Pinpoint the cell where the given text exists, returning its (X, Y) midpoint coordinate. 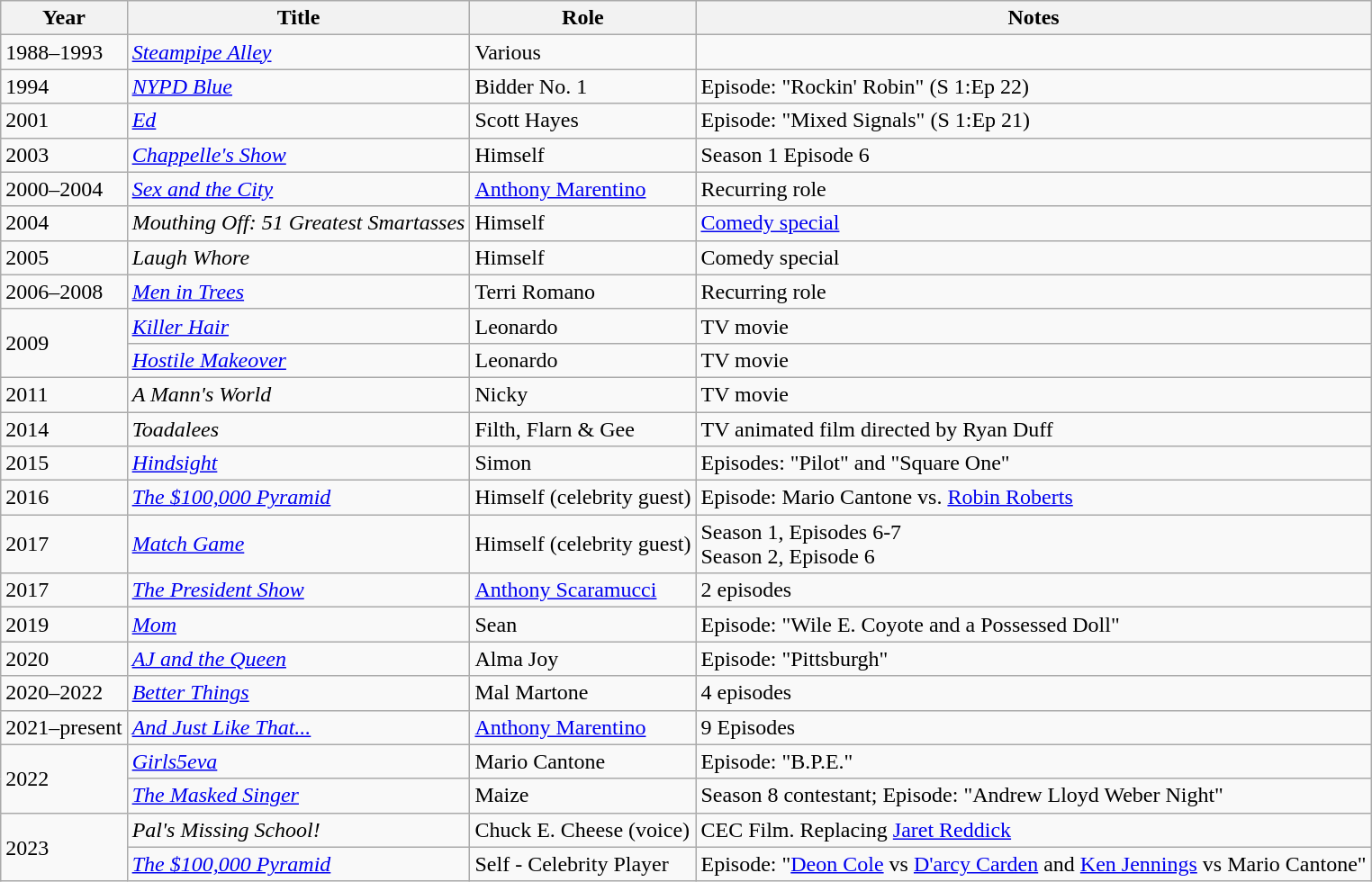
Episode: Mario Cantone vs. Robin Roberts (1034, 498)
Role (583, 18)
Episode: "Mixed Signals" (S 1:Ep 21) (1034, 121)
2016 (64, 498)
1994 (64, 86)
Season 8 contestant; Episode: "Andrew Lloyd Weber Night" (1034, 796)
Killer Hair (299, 326)
Alma Joy (583, 659)
2014 (64, 429)
Nicky (583, 394)
Filth, Flarn & Gee (583, 429)
2020–2022 (64, 693)
AJ and the Queen (299, 659)
Steampipe Alley (299, 52)
Season 1 Episode 6 (1034, 155)
4 episodes (1034, 693)
Mouthing Off: 51 Greatest Smartasses (299, 223)
Episode: "B.P.E." (1034, 761)
2005 (64, 257)
Terri Romano (583, 292)
Episode: "Pittsburgh" (1034, 659)
The President Show (299, 590)
2006–2008 (64, 292)
Sex and the City (299, 189)
Sean (583, 625)
2003 (64, 155)
Episodes: "Pilot" and "Square One" (1034, 463)
And Just Like That... (299, 727)
Season 1, Episodes 6-7Season 2, Episode 6 (1034, 544)
Notes (1034, 18)
Year (64, 18)
Chuck E. Cheese (voice) (583, 830)
Hindsight (299, 463)
Match Game (299, 544)
Chappelle's Show (299, 155)
Hostile Makeover (299, 360)
The Masked Singer (299, 796)
Episode: "Deon Cole vs D'arcy Carden and Ken Jennings vs Mario Cantone" (1034, 864)
2001 (64, 121)
2015 (64, 463)
NYPD Blue (299, 86)
Scott Hayes (583, 121)
9 Episodes (1034, 727)
Various (583, 52)
2 episodes (1034, 590)
2009 (64, 343)
2023 (64, 847)
Self - Celebrity Player (583, 864)
Episode: "Rockin' Robin" (S 1:Ep 22) (1034, 86)
Ed (299, 121)
2022 (64, 778)
Bidder No. 1 (583, 86)
2004 (64, 223)
Mom (299, 625)
Better Things (299, 693)
Mal Martone (583, 693)
2021–present (64, 727)
2020 (64, 659)
Mario Cantone (583, 761)
Simon (583, 463)
Girls5eva (299, 761)
2011 (64, 394)
2019 (64, 625)
TV animated film directed by Ryan Duff (1034, 429)
Title (299, 18)
Maize (583, 796)
Laugh Whore (299, 257)
1988–1993 (64, 52)
Men in Trees (299, 292)
Pal's Missing School! (299, 830)
2000–2004 (64, 189)
Episode: "Wile E. Coyote and a Possessed Doll" (1034, 625)
CEC Film. Replacing Jaret Reddick (1034, 830)
Toadalees (299, 429)
Anthony Scaramucci (583, 590)
A Mann's World (299, 394)
